Locate the cell with the specified text and output its (x, y) center coordinate. 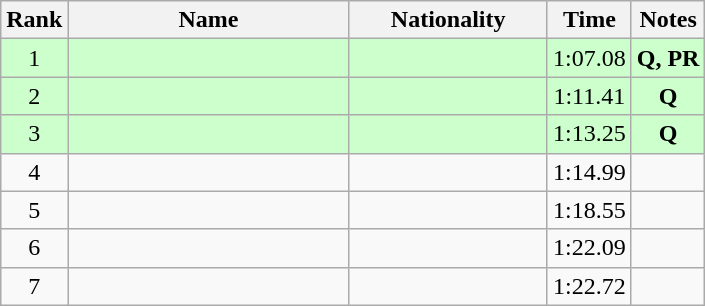
Rank (34, 20)
Time (589, 20)
7 (34, 286)
1:14.99 (589, 172)
4 (34, 172)
1:07.08 (589, 58)
1:13.25 (589, 134)
Q, PR (668, 58)
1 (34, 58)
1:11.41 (589, 96)
6 (34, 248)
Nationality (448, 20)
Name (208, 20)
2 (34, 96)
3 (34, 134)
Notes (668, 20)
1:22.09 (589, 248)
5 (34, 210)
1:22.72 (589, 286)
1:18.55 (589, 210)
